Identify which cell holds the provided text, then report its [x, y] central coordinate. 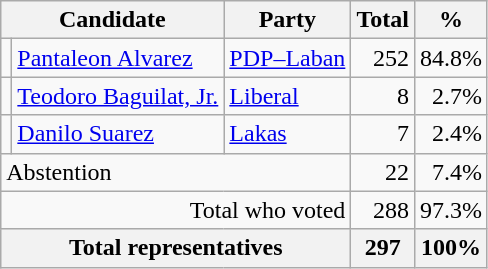
% [450, 20]
7 [383, 134]
Lakas [288, 134]
97.3% [450, 210]
Total who voted [176, 210]
Pantaleon Alvarez [118, 58]
Danilo Suarez [118, 134]
Teodoro Baguilat, Jr. [118, 96]
2.7% [450, 96]
Candidate [112, 20]
288 [383, 210]
8 [383, 96]
84.8% [450, 58]
PDP–Laban [288, 58]
100% [450, 248]
Abstention [176, 172]
7.4% [450, 172]
Total representatives [176, 248]
22 [383, 172]
2.4% [450, 134]
Liberal [288, 96]
Party [288, 20]
297 [383, 248]
252 [383, 58]
Total [383, 20]
